Pinpoint the cell where the given text exists, returning its (x, y) midpoint coordinate. 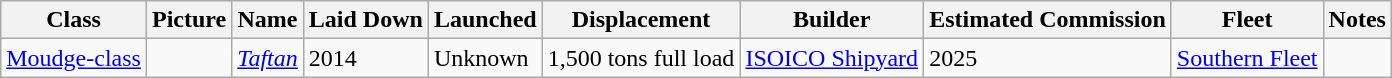
Laid Down (366, 20)
2014 (366, 58)
ISOICO Shipyard (832, 58)
Southern Fleet (1247, 58)
2025 (1048, 58)
Unknown (485, 58)
Fleet (1247, 20)
Builder (832, 20)
Displacement (641, 20)
Taftan (268, 58)
Picture (188, 20)
Launched (485, 20)
Class (74, 20)
Name (268, 20)
Estimated Commission (1048, 20)
Moudge-class (74, 58)
Notes (1357, 20)
1,500 tons full load (641, 58)
